Locate the cell with the specified text and output its (x, y) center coordinate. 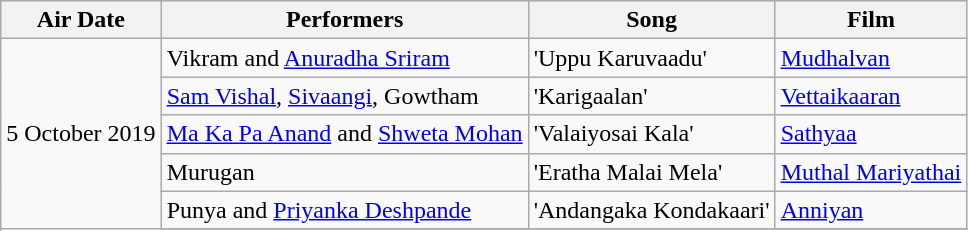
Sam Vishal, Sivaangi, Gowtham (344, 96)
Mudhalvan (871, 58)
Vikram and Anuradha Sriram (344, 58)
Sathyaa (871, 134)
Muthal Mariyathai (871, 172)
'Valaiyosai Kala' (652, 134)
Song (652, 20)
Ma Ka Pa Anand and Shweta Mohan (344, 134)
5 October 2019 (81, 134)
'Karigaalan' (652, 96)
Anniyan (871, 210)
'Eratha Malai Mela' (652, 172)
Film (871, 20)
Air Date (81, 20)
'Andangaka Kondakaari' (652, 210)
Murugan (344, 172)
Performers (344, 20)
Punya and Priyanka Deshpande (344, 210)
'Uppu Karuvaadu' (652, 58)
Vettaikaaran (871, 96)
